Provide the (x, y) coordinate of the cell's center where the given text is located.  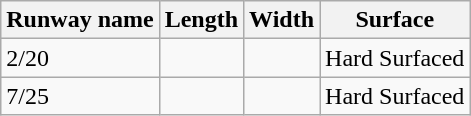
7/25 (80, 96)
Runway name (80, 20)
2/20 (80, 58)
Surface (395, 20)
Width (282, 20)
Length (201, 20)
